Return the (X, Y) coordinate for the center point of the cell that contains the specified text.  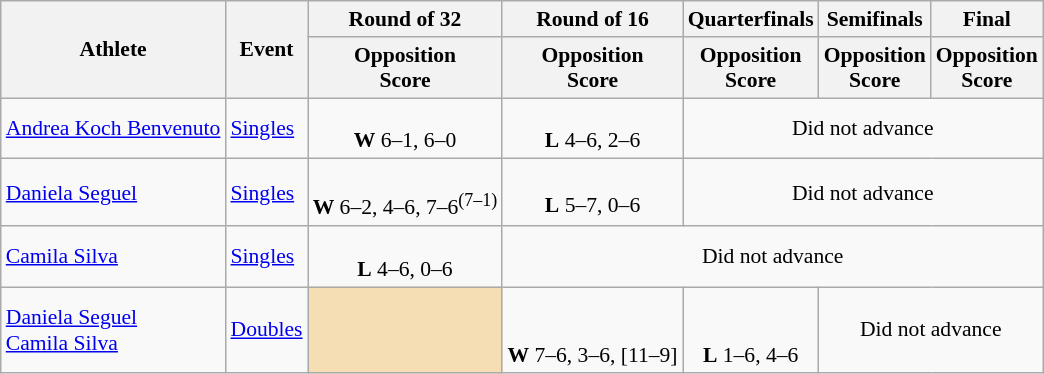
L 4–6, 0–6 (406, 256)
Quarterfinals (751, 19)
L 4–6, 2–6 (592, 128)
Daniela SeguelCamila Silva (114, 330)
Round of 16 (592, 19)
L 1–6, 4–6 (751, 330)
L 5–7, 0–6 (592, 192)
Camila Silva (114, 256)
W 6–2, 4–6, 7–6(7–1) (406, 192)
Semifinals (875, 19)
W 7–6, 3–6, [11–9] (592, 330)
Final (987, 19)
Daniela Seguel (114, 192)
Doubles (266, 330)
Andrea Koch Benvenuto (114, 128)
W 6–1, 6–0 (406, 128)
Event (266, 50)
Round of 32 (406, 19)
Athlete (114, 50)
